Determine the (X, Y) coordinate at the center of the cell enclosing the given text.  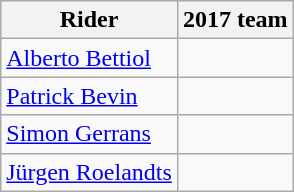
Rider (90, 20)
Patrick Bevin (90, 96)
2017 team (235, 20)
Alberto Bettiol (90, 58)
Simon Gerrans (90, 134)
Jürgen Roelandts (90, 172)
